Find where the given text appears and provide that cell's center as (x, y) coordinate. 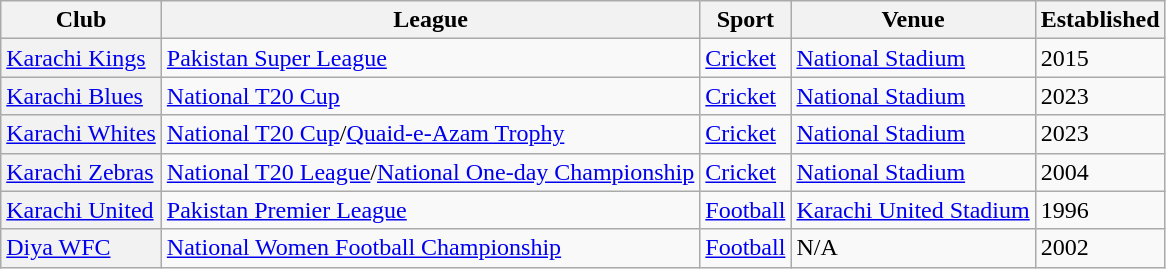
2004 (1100, 172)
Karachi Zebras (82, 172)
National T20 Cup/Quaid-e-Azam Trophy (430, 134)
Diya WFC (82, 248)
Karachi Blues (82, 96)
National T20 Cup (430, 96)
1996 (1100, 210)
Established (1100, 20)
Sport (746, 20)
N/A (913, 248)
Karachi United Stadium (913, 210)
2015 (1100, 58)
Karachi United (82, 210)
Karachi Whites (82, 134)
2002 (1100, 248)
Venue (913, 20)
Pakistan Super League (430, 58)
Club (82, 20)
Karachi Kings (82, 58)
National Women Football Championship (430, 248)
National T20 League/National One-day Championship (430, 172)
League (430, 20)
Pakistan Premier League (430, 210)
